Extract the [X, Y] coordinate from the center of the cell holding the provided text.  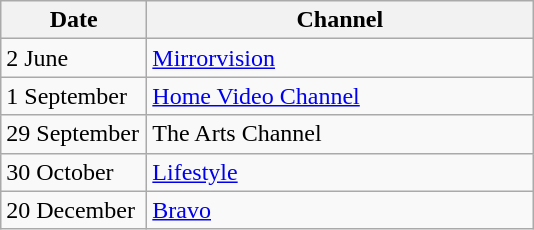
1 September [74, 96]
Lifestyle [340, 172]
30 October [74, 172]
Channel [340, 20]
2 June [74, 58]
Mirrorvision [340, 58]
29 September [74, 134]
Bravo [340, 210]
Home Video Channel [340, 96]
The Arts Channel [340, 134]
20 December [74, 210]
Date [74, 20]
